Return the [X, Y] coordinate for the center point of the cell that contains the specified text.  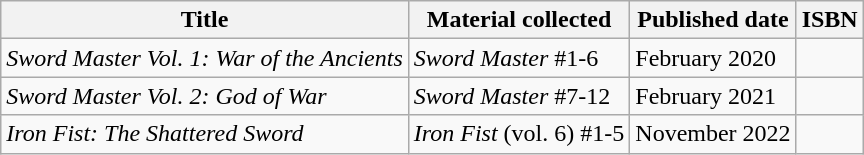
Title [205, 20]
February 2021 [713, 96]
Sword Master Vol. 1: War of the Ancients [205, 58]
November 2022 [713, 134]
Iron Fist (vol. 6) #1-5 [519, 134]
Sword Master Vol. 2: God of War [205, 96]
Iron Fist: The Shattered Sword [205, 134]
Sword Master #7-12 [519, 96]
February 2020 [713, 58]
Published date [713, 20]
Sword Master #1-6 [519, 58]
Material collected [519, 20]
ISBN [830, 20]
